Find where the given text appears and provide that cell's center as (X, Y) coordinate. 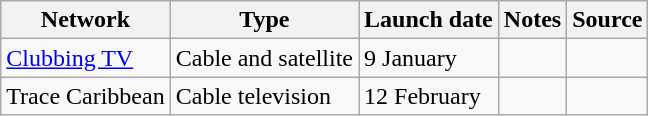
Cable television (264, 96)
Notes (532, 20)
12 February (429, 96)
Launch date (429, 20)
Type (264, 20)
Network (86, 20)
Source (608, 20)
9 January (429, 58)
Clubbing TV (86, 58)
Cable and satellite (264, 58)
Trace Caribbean (86, 96)
